Pinpoint the cell where the given text exists, returning its (x, y) midpoint coordinate. 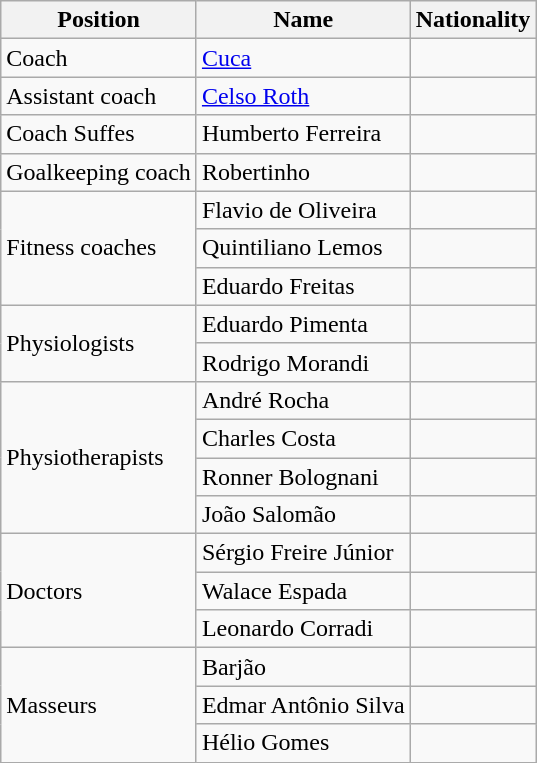
Humberto Ferreira (303, 134)
Eduardo Freitas (303, 286)
Coach (99, 58)
Quintiliano Lemos (303, 248)
Hélio Gomes (303, 743)
Charles Costa (303, 438)
João Salomão (303, 515)
Nationality (473, 20)
Eduardo Pimenta (303, 324)
Cuca (303, 58)
Sérgio Freire Júnior (303, 553)
Name (303, 20)
Walace Espada (303, 591)
André Rocha (303, 400)
Celso Roth (303, 96)
Edmar Antônio Silva (303, 705)
Masseurs (99, 705)
Ronner Bolognani (303, 477)
Coach Suffes (99, 134)
Physiologists (99, 343)
Position (99, 20)
Leonardo Corradi (303, 629)
Goalkeeping coach (99, 172)
Robertinho (303, 172)
Fitness coaches (99, 248)
Rodrigo Morandi (303, 362)
Physiotherapists (99, 457)
Flavio de Oliveira (303, 210)
Doctors (99, 591)
Barjão (303, 667)
Assistant coach (99, 96)
